Identify which cell holds the provided text, then report its (x, y) central coordinate. 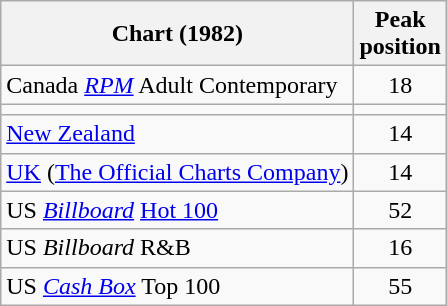
US Billboard Hot 100 (178, 210)
18 (400, 85)
Chart (1982) (178, 34)
US Cash Box Top 100 (178, 286)
UK (The Official Charts Company) (178, 172)
New Zealand (178, 134)
Peakposition (400, 34)
55 (400, 286)
16 (400, 248)
52 (400, 210)
US Billboard R&B (178, 248)
Canada RPM Adult Contemporary (178, 85)
